Output the [x, y] coordinate of the center of the cell containing the given text.  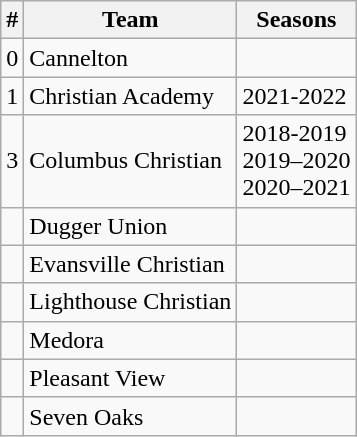
Seasons [296, 20]
Cannelton [130, 58]
Christian Academy [130, 96]
Evansville Christian [130, 264]
2021-2022 [296, 96]
1 [12, 96]
2018-20192019–20202020–2021 [296, 161]
0 [12, 58]
# [12, 20]
Seven Oaks [130, 416]
Medora [130, 340]
Pleasant View [130, 378]
Dugger Union [130, 226]
Team [130, 20]
3 [12, 161]
Columbus Christian [130, 161]
Lighthouse Christian [130, 302]
